Identify which cell holds the provided text, then report its [X, Y] central coordinate. 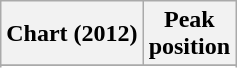
Peakposition [189, 34]
Chart (2012) [72, 34]
